From the cell containing the given text, extract its center point as (X, Y) coordinate. 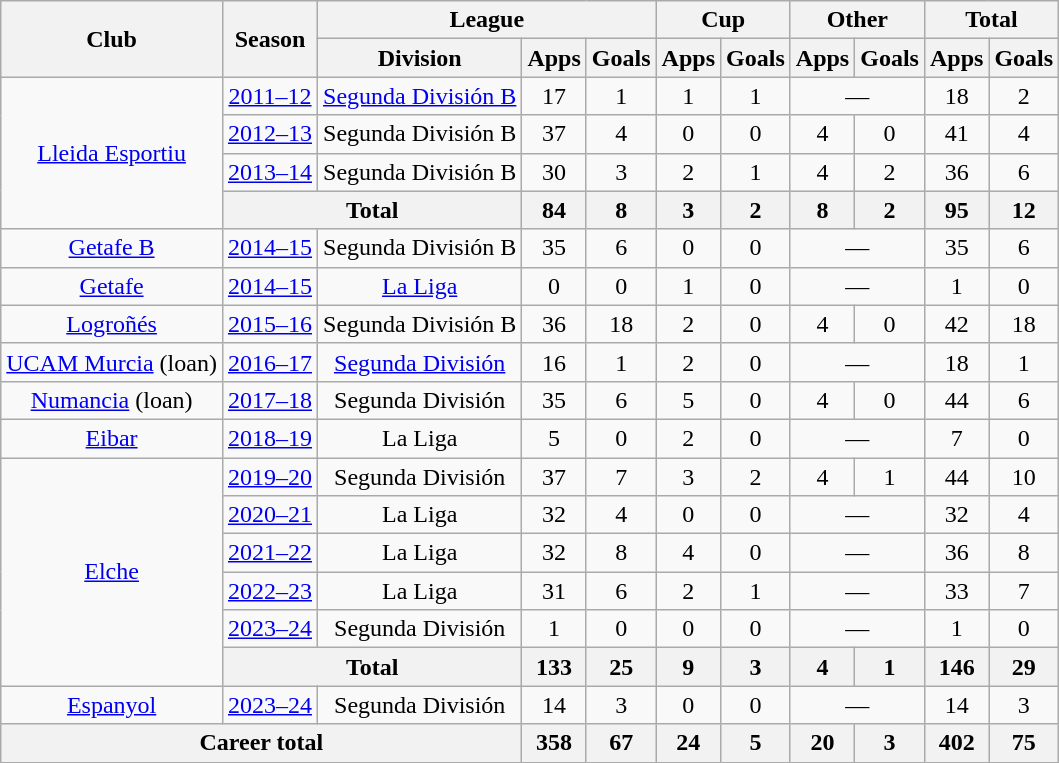
Division (420, 58)
Logroñés (112, 324)
2016–17 (270, 362)
Eibar (112, 438)
75 (1024, 743)
2022–23 (270, 591)
2013–14 (270, 172)
2021–22 (270, 553)
31 (554, 591)
33 (956, 591)
Club (112, 39)
42 (956, 324)
16 (554, 362)
Season (270, 39)
2018–19 (270, 438)
Career total (262, 743)
402 (956, 743)
Numancia (loan) (112, 400)
358 (554, 743)
24 (688, 743)
Getafe B (112, 248)
146 (956, 667)
2017–18 (270, 400)
Getafe (112, 286)
95 (956, 210)
Espanyol (112, 705)
2012–13 (270, 134)
Lleida Esportiu (112, 153)
League (488, 20)
41 (956, 134)
UCAM Murcia (loan) (112, 362)
25 (621, 667)
133 (554, 667)
29 (1024, 667)
30 (554, 172)
Cup (723, 20)
2019–20 (270, 477)
Elche (112, 572)
2011–12 (270, 96)
84 (554, 210)
Other (857, 20)
67 (621, 743)
9 (688, 667)
20 (822, 743)
2020–21 (270, 515)
10 (1024, 477)
2015–16 (270, 324)
12 (1024, 210)
17 (554, 96)
